Provide the [x, y] coordinate of the cell's center where the given text is located.  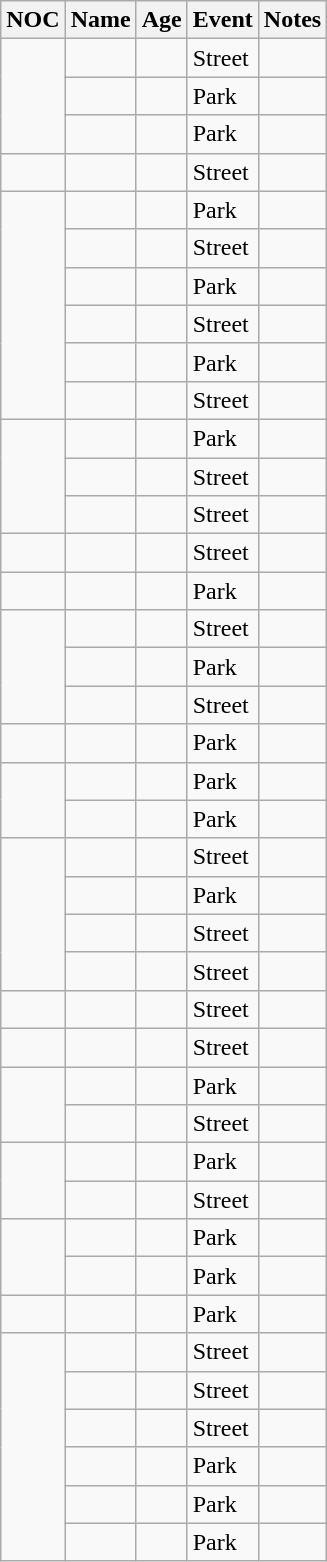
Name [100, 20]
Event [222, 20]
Notes [292, 20]
NOC [33, 20]
Age [162, 20]
